For the text-containing cell, return its midpoint in [X, Y] coordinate format. 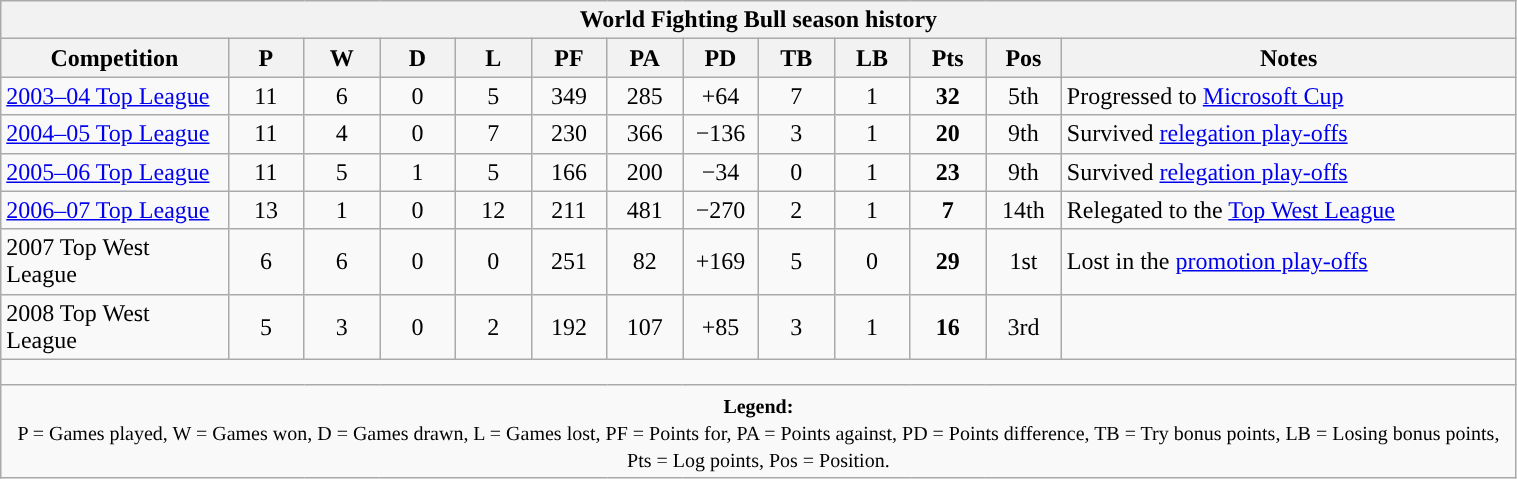
+169 [721, 262]
Lost in the promotion play-offs [1288, 262]
14th [1024, 210]
Notes [1288, 58]
P [266, 58]
TB [796, 58]
−136 [721, 134]
Progressed to Microsoft Cup [1288, 96]
PD [721, 58]
3rd [1024, 326]
192 [569, 326]
251 [569, 262]
1st [1024, 262]
107 [645, 326]
2007 Top West League [114, 262]
32 [948, 96]
Relegated to the Top West League [1288, 210]
LB [872, 58]
349 [569, 96]
PA [645, 58]
23 [948, 172]
Pts [948, 58]
2005–06 Top League [114, 172]
4 [342, 134]
World Fighting Bull season history [758, 20]
16 [948, 326]
W [342, 58]
D [418, 58]
82 [645, 262]
285 [645, 96]
−34 [721, 172]
20 [948, 134]
230 [569, 134]
12 [493, 210]
166 [569, 172]
200 [645, 172]
PF [569, 58]
Competition [114, 58]
2004–05 Top League [114, 134]
+64 [721, 96]
2006–07 Top League [114, 210]
−270 [721, 210]
5th [1024, 96]
366 [645, 134]
13 [266, 210]
29 [948, 262]
211 [569, 210]
+85 [721, 326]
Pos [1024, 58]
L [493, 58]
481 [645, 210]
2003–04 Top League [114, 96]
2008 Top West League [114, 326]
